Scan for the cell matching the given text and deliver its (X, Y) coordinate at center. 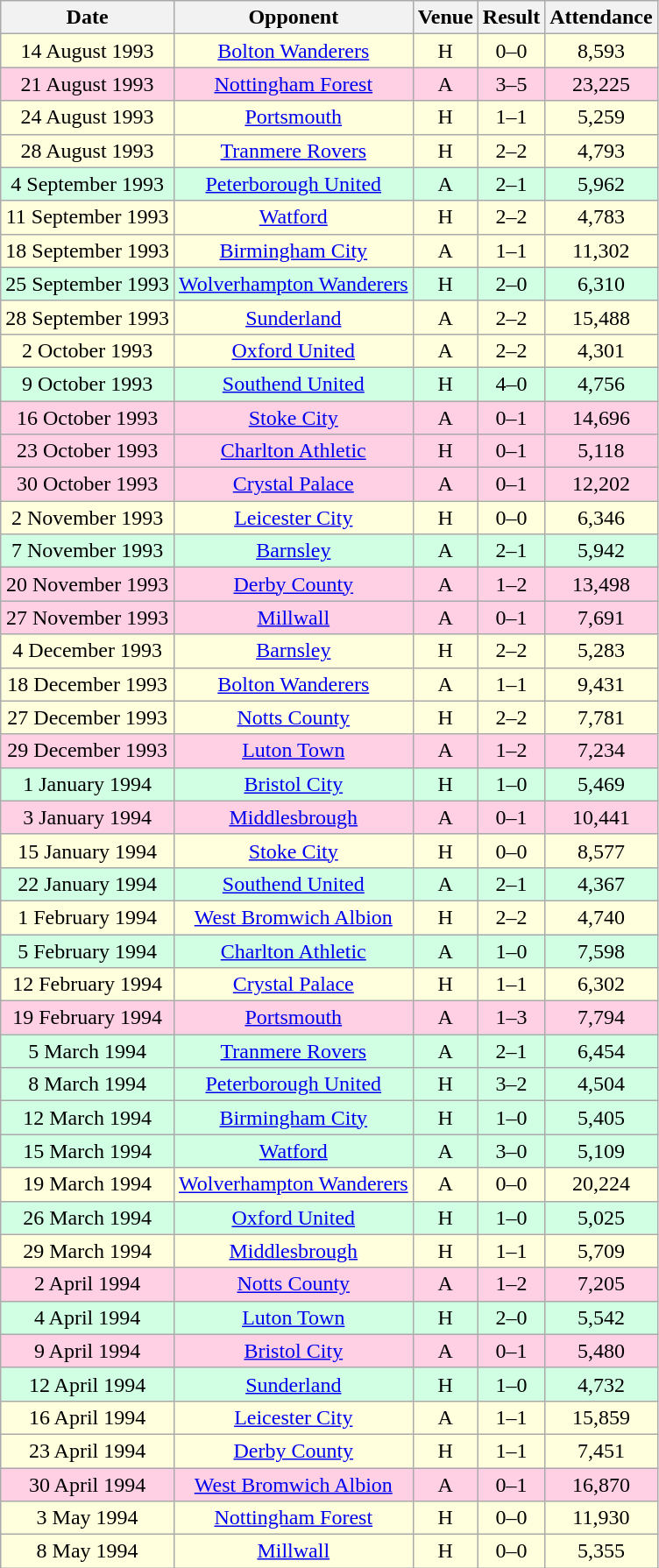
7,794 (601, 1018)
4 April 1994 (88, 1317)
5,469 (601, 784)
29 December 1993 (88, 751)
4,793 (601, 151)
4 September 1993 (88, 184)
3 May 1994 (88, 1518)
Attendance (601, 18)
7 November 1993 (88, 551)
4,783 (601, 217)
16 April 1994 (88, 1417)
4 December 1993 (88, 651)
7,234 (601, 751)
28 August 1993 (88, 151)
27 December 1993 (88, 717)
4,740 (601, 917)
20,224 (601, 1184)
1 February 1994 (88, 917)
10,441 (601, 817)
23,225 (601, 84)
Opponent (293, 18)
20 November 1993 (88, 584)
Venue (445, 18)
5 February 1994 (88, 950)
15,488 (601, 317)
8 March 1994 (88, 1084)
19 February 1994 (88, 1018)
6,302 (601, 985)
11,302 (601, 251)
15 March 1994 (88, 1151)
19 March 1994 (88, 1184)
3–2 (511, 1084)
4–0 (511, 384)
16,870 (601, 1485)
3–0 (511, 1151)
8,593 (601, 51)
11,930 (601, 1518)
12 February 1994 (88, 985)
30 October 1993 (88, 484)
7,451 (601, 1451)
1–3 (511, 1018)
23 October 1993 (88, 451)
5,025 (601, 1218)
5,355 (601, 1551)
5,542 (601, 1317)
4,756 (601, 384)
7,781 (601, 717)
14,696 (601, 418)
12,202 (601, 484)
5,709 (601, 1251)
4,367 (601, 884)
5,283 (601, 651)
29 March 1994 (88, 1251)
5,259 (601, 117)
18 September 1993 (88, 251)
3 January 1994 (88, 817)
7,691 (601, 618)
24 August 1993 (88, 117)
6,454 (601, 1051)
7,598 (601, 950)
Date (88, 18)
27 November 1993 (88, 618)
9 April 1994 (88, 1351)
Result (511, 18)
5,962 (601, 184)
8,577 (601, 851)
4,504 (601, 1084)
16 October 1993 (88, 418)
13,498 (601, 584)
8 May 1994 (88, 1551)
26 March 1994 (88, 1218)
23 April 1994 (88, 1451)
11 September 1993 (88, 217)
4,301 (601, 350)
5,942 (601, 551)
2 November 1993 (88, 518)
21 August 1993 (88, 84)
15,859 (601, 1417)
12 March 1994 (88, 1118)
5,480 (601, 1351)
12 April 1994 (88, 1384)
25 September 1993 (88, 284)
30 April 1994 (88, 1485)
5,118 (601, 451)
9 October 1993 (88, 384)
5,109 (601, 1151)
22 January 1994 (88, 884)
6,346 (601, 518)
3–5 (511, 84)
5,405 (601, 1118)
14 August 1993 (88, 51)
7,205 (601, 1284)
9,431 (601, 684)
6,310 (601, 284)
15 January 1994 (88, 851)
2 October 1993 (88, 350)
28 September 1993 (88, 317)
4,732 (601, 1384)
1 January 1994 (88, 784)
2 April 1994 (88, 1284)
5 March 1994 (88, 1051)
18 December 1993 (88, 684)
